For the text-containing cell, return its midpoint in [X, Y] coordinate format. 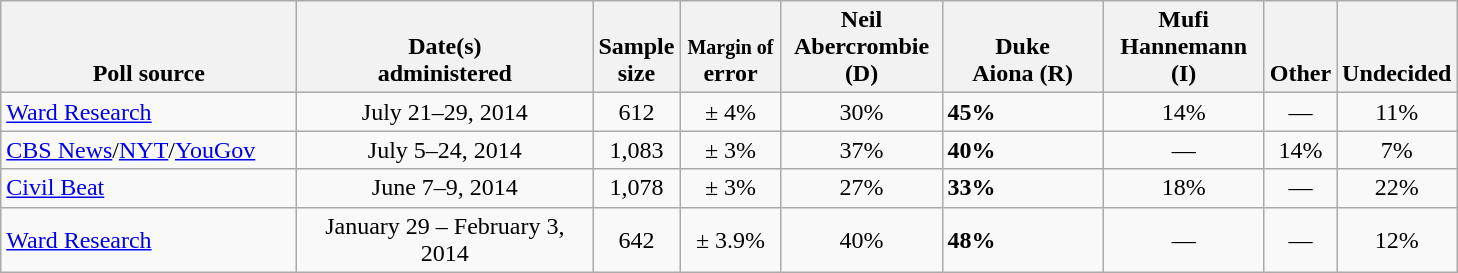
January 29 – February 3, 2014 [445, 240]
MufiHannemann (I) [1184, 47]
± 3.9% [730, 240]
Margin oferror [730, 47]
30% [862, 112]
22% [1397, 188]
Poll source [149, 47]
July 21–29, 2014 [445, 112]
612 [636, 112]
Samplesize [636, 47]
Civil Beat [149, 188]
June 7–9, 2014 [445, 188]
642 [636, 240]
July 5–24, 2014 [445, 150]
33% [1022, 188]
1,083 [636, 150]
Other [1300, 47]
CBS News/NYT/YouGov [149, 150]
12% [1397, 240]
27% [862, 188]
Undecided [1397, 47]
± 4% [730, 112]
11% [1397, 112]
37% [862, 150]
Date(s)administered [445, 47]
45% [1022, 112]
1,078 [636, 188]
NeilAbercrombie (D) [862, 47]
DukeAiona (R) [1022, 47]
7% [1397, 150]
48% [1022, 240]
18% [1184, 188]
